Scan for the cell matching the given text and deliver its [X, Y] coordinate at center. 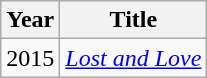
Title [134, 20]
2015 [30, 58]
Lost and Love [134, 58]
Year [30, 20]
